For the text-containing cell, return its midpoint in (X, Y) coordinate format. 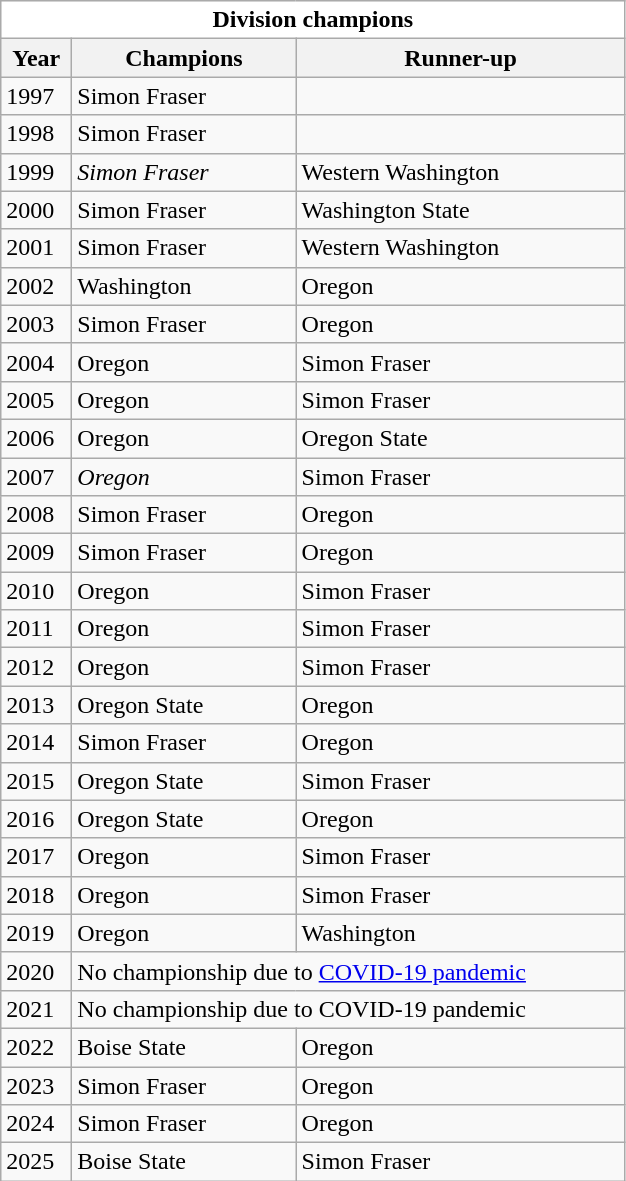
2020 (36, 971)
2017 (36, 857)
2010 (36, 591)
2016 (36, 819)
2006 (36, 438)
2021 (36, 1009)
2015 (36, 781)
2003 (36, 324)
2012 (36, 667)
Division champions (313, 20)
2018 (36, 895)
2011 (36, 629)
Washington State (460, 210)
2025 (36, 1162)
Year (36, 58)
2002 (36, 286)
2008 (36, 515)
2001 (36, 248)
2000 (36, 210)
2014 (36, 743)
2005 (36, 400)
2013 (36, 705)
1997 (36, 96)
2009 (36, 553)
2023 (36, 1085)
Runner-up (460, 58)
2022 (36, 1047)
1999 (36, 172)
2004 (36, 362)
2024 (36, 1124)
1998 (36, 134)
Champions (184, 58)
2019 (36, 933)
2007 (36, 477)
